Detect which cell encompasses the target text, then output its [x, y] center coordinate. 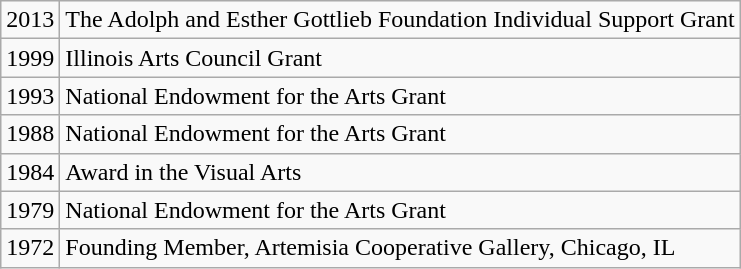
Founding Member, Artemisia Cooperative Gallery, Chicago, IL [400, 248]
The Adolph and Esther Gottlieb Foundation Individual Support Grant [400, 20]
2013 [30, 20]
1979 [30, 210]
1984 [30, 172]
1972 [30, 248]
Award in the Visual Arts [400, 172]
1999 [30, 58]
1988 [30, 134]
Illinois Arts Council Grant [400, 58]
1993 [30, 96]
